Return [x, y] of the center of cell containing provided text 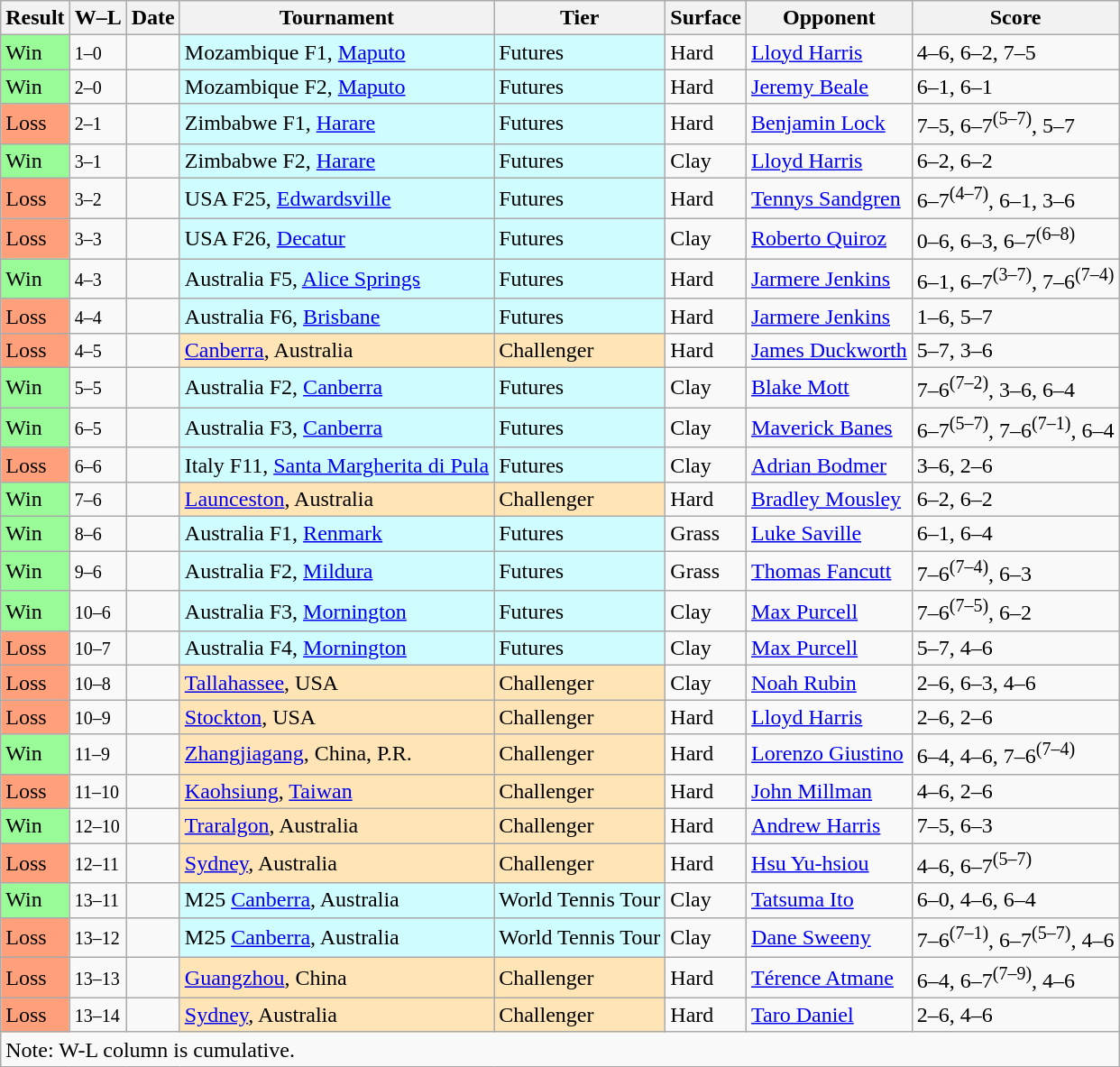
6–6 [97, 465]
Opponent [830, 18]
3–3 [97, 238]
Dane Sweeny [830, 938]
6–1, 6–7(3–7), 7–6(7–4) [1015, 280]
6–4, 6–7(7–9), 4–6 [1015, 978]
Térence Atmane [830, 978]
James Duckworth [830, 350]
10–9 [97, 717]
USA F25, Edwardsville [336, 198]
Date [153, 18]
1–6, 5–7 [1015, 316]
6–1, 6–1 [1015, 87]
John Millman [830, 791]
7–6(7–1), 6–7(5–7), 4–6 [1015, 938]
4–5 [97, 350]
5–5 [97, 388]
Stockton, USA [336, 717]
Noah Rubin [830, 683]
Canberra, Australia [336, 350]
Mozambique F1, Maputo [336, 52]
Australia F2, Canberra [336, 388]
3–1 [97, 161]
0–6, 6–3, 6–7(6–8) [1015, 238]
Kaohsiung, Taiwan [336, 791]
Australia F3, Mornington [336, 612]
Bradley Mousley [830, 500]
7–5, 6–7(5–7), 5–7 [1015, 124]
Mozambique F2, Maputo [336, 87]
4–6, 2–6 [1015, 791]
Australia F5, Alice Springs [336, 280]
13–13 [97, 978]
Adrian Bodmer [830, 465]
6–0, 4–6, 6–4 [1015, 900]
4–4 [97, 316]
Italy F11, Santa Margherita di Pula [336, 465]
Australia F6, Brisbane [336, 316]
Jeremy Beale [830, 87]
Note: W-L column is cumulative. [560, 1049]
4–3 [97, 280]
5–7, 3–6 [1015, 350]
Tournament [336, 18]
13–12 [97, 938]
7–6(7–2), 3–6, 6–4 [1015, 388]
11–10 [97, 791]
12–10 [97, 826]
Score [1015, 18]
Traralgon, Australia [336, 826]
6–4, 4–6, 7–6(7–4) [1015, 754]
2–6, 4–6 [1015, 1015]
Thomas Fancutt [830, 572]
Australia F4, Mornington [336, 648]
Guangzhou, China [336, 978]
3–6, 2–6 [1015, 465]
3–2 [97, 198]
11–9 [97, 754]
2–6, 6–3, 4–6 [1015, 683]
Tatsuma Ito [830, 900]
Australia F1, Renmark [336, 534]
7–6 [97, 500]
Zhangjiagang, China, P.R. [336, 754]
4–6, 6–2, 7–5 [1015, 52]
Blake Mott [830, 388]
Andrew Harris [830, 826]
Lorenzo Giustino [830, 754]
10–8 [97, 683]
6–1, 6–4 [1015, 534]
Tennys Sandgren [830, 198]
13–14 [97, 1015]
W–L [97, 18]
9–6 [97, 572]
2–0 [97, 87]
USA F26, Decatur [336, 238]
Tallahassee, USA [336, 683]
7–6(7–4), 6–3 [1015, 572]
Australia F3, Canberra [336, 428]
Surface [706, 18]
12–11 [97, 864]
Maverick Banes [830, 428]
6–7(5–7), 7–6(7–1), 6–4 [1015, 428]
Result [35, 18]
Hsu Yu-hsiou [830, 864]
1–0 [97, 52]
Luke Saville [830, 534]
Benjamin Lock [830, 124]
Launceston, Australia [336, 500]
2–6, 2–6 [1015, 717]
Tier [580, 18]
7–6(7–5), 6–2 [1015, 612]
4–6, 6–7(5–7) [1015, 864]
10–6 [97, 612]
2–1 [97, 124]
13–11 [97, 900]
7–5, 6–3 [1015, 826]
8–6 [97, 534]
10–7 [97, 648]
Taro Daniel [830, 1015]
Zimbabwe F1, Harare [336, 124]
Roberto Quiroz [830, 238]
5–7, 4–6 [1015, 648]
6–7(4–7), 6–1, 3–6 [1015, 198]
Zimbabwe F2, Harare [336, 161]
6–5 [97, 428]
Australia F2, Mildura [336, 572]
